Determine the (X, Y) coordinate at the center of the cell enclosing the given text.  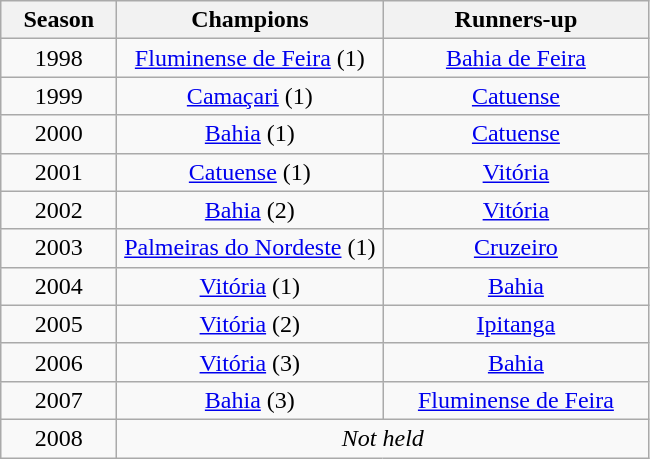
2003 (59, 248)
Bahia (2) (250, 210)
2007 (59, 400)
Fluminense de Feira (1) (250, 58)
Ipitanga (516, 324)
Bahia (3) (250, 400)
2002 (59, 210)
2001 (59, 172)
Camaçari (1) (250, 96)
Fluminense de Feira (516, 400)
Vitória (2) (250, 324)
Runners-up (516, 20)
Vitória (1) (250, 286)
1998 (59, 58)
Bahia (1) (250, 134)
1999 (59, 96)
2008 (59, 438)
2000 (59, 134)
Not held (383, 438)
2005 (59, 324)
2006 (59, 362)
Champions (250, 20)
Season (59, 20)
Catuense (1) (250, 172)
Cruzeiro (516, 248)
Palmeiras do Nordeste (1) (250, 248)
Vitória (3) (250, 362)
Bahia de Feira (516, 58)
2004 (59, 286)
